Provide the (X, Y) coordinate of the cell's center where the given text is located.  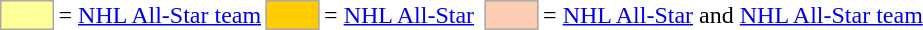
= NHL All-Star team (160, 15)
= NHL All-Star (400, 15)
